Return (x, y) of the center of cell containing provided text 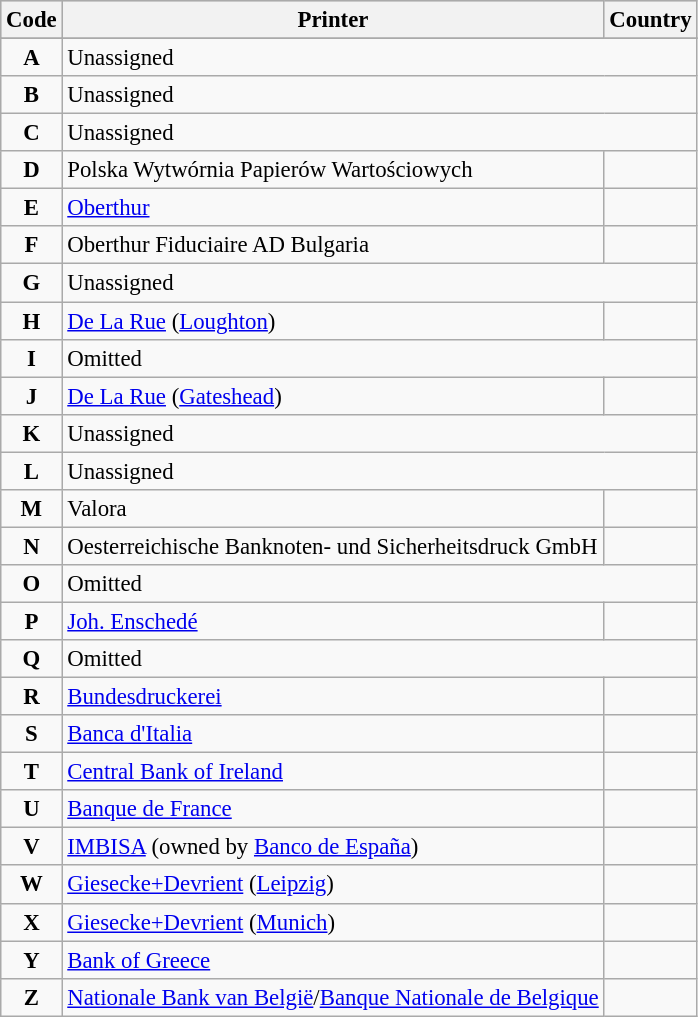
Country (650, 20)
Q (32, 659)
Valora (333, 509)
B (32, 95)
Oberthur Fiduciaire AD Bulgaria (333, 245)
V (32, 847)
Bank of Greece (333, 960)
Giesecke+Devrient (Munich) (333, 922)
I (32, 358)
G (32, 283)
Bundesdruckerei (333, 697)
Code (32, 20)
S (32, 734)
D (32, 170)
K (32, 433)
X (32, 922)
O (32, 584)
Central Bank of Ireland (333, 772)
De La Rue (Loughton) (333, 321)
Giesecke+Devrient (Leipzig) (333, 885)
C (32, 133)
N (32, 546)
Oberthur (333, 208)
A (32, 58)
Y (32, 960)
Printer (333, 20)
W (32, 885)
P (32, 621)
Banca d'Italia (333, 734)
E (32, 208)
J (32, 396)
Z (32, 997)
Polska Wytwórnia Papierów Wartościowych (333, 170)
Banque de France (333, 809)
Nationale Bank van België/Banque Nationale de Belgique (333, 997)
R (32, 697)
F (32, 245)
IMBISA (owned by Banco de España) (333, 847)
T (32, 772)
L (32, 471)
Joh. Enschedé (333, 621)
U (32, 809)
M (32, 509)
Oesterreichische Banknoten‐ und Sicherheitsdruck GmbH (333, 546)
H (32, 321)
De La Rue (Gateshead) (333, 396)
